Output the (X, Y) coordinate of the center of the cell containing the given text.  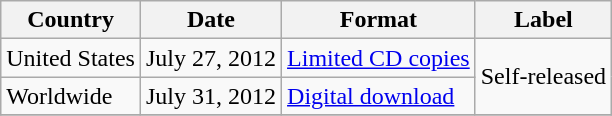
Date (210, 20)
Format (379, 20)
Self-released (543, 77)
Worldwide (71, 96)
United States (71, 58)
Digital download (379, 96)
Country (71, 20)
July 27, 2012 (210, 58)
July 31, 2012 (210, 96)
Label (543, 20)
Limited CD copies (379, 58)
